Detect which cell encompasses the target text, then output its [x, y] center coordinate. 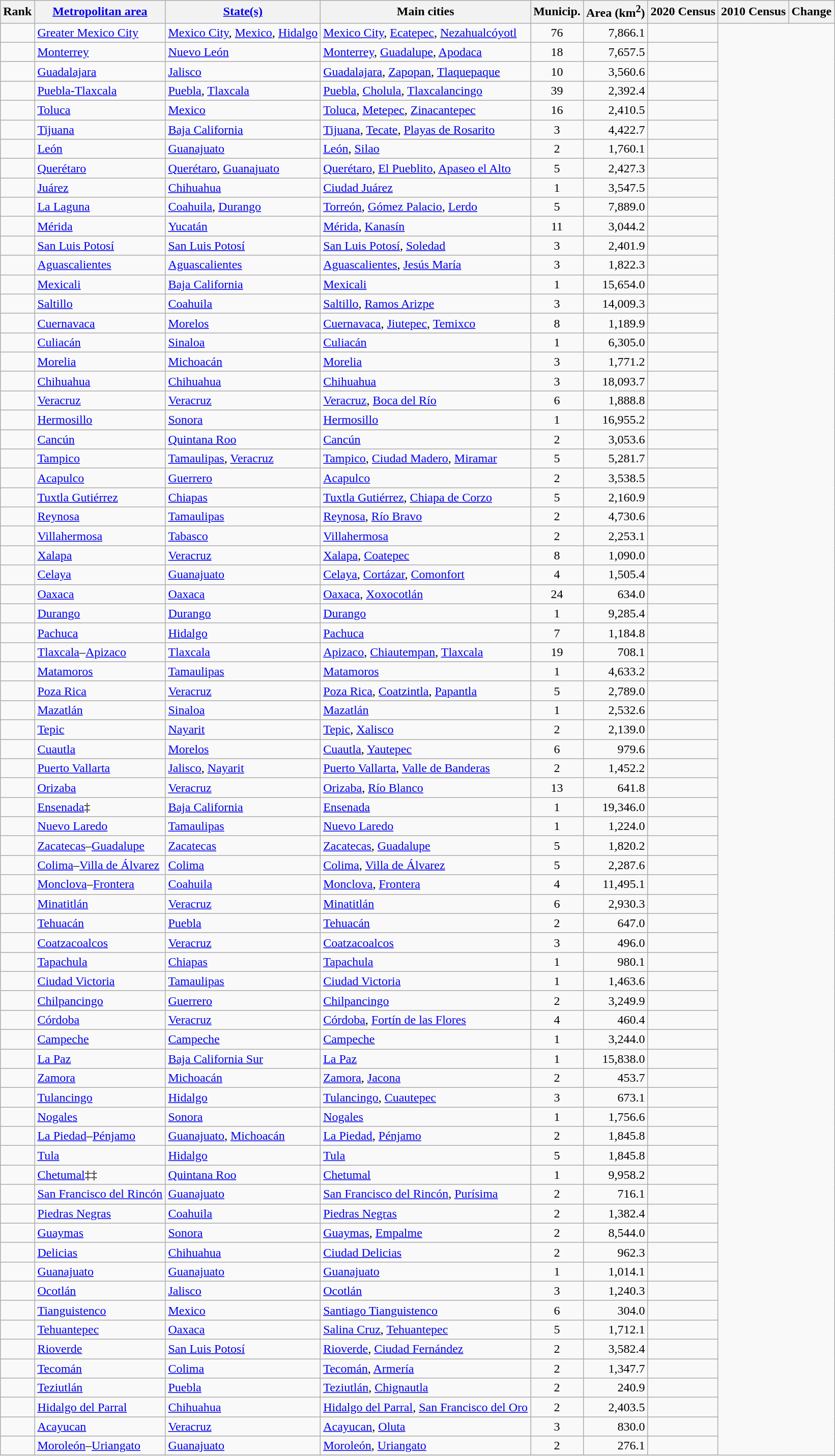
Mexico City, Ecatepec, Nezahualcóyotl [425, 33]
19 [557, 652]
460.4 [616, 1020]
13 [557, 788]
Zacatecas, Guadalupe [425, 846]
Nuevo León [243, 52]
8,544.0 [616, 1233]
3,538.5 [616, 478]
3,582.4 [616, 1349]
Rank [17, 12]
Acayucan [100, 1427]
Saltillo, Ramos Arizpe [425, 304]
4,730.6 [616, 517]
2,392.4 [616, 91]
Toluca [100, 110]
Juárez [100, 188]
1,756.6 [616, 1117]
Tlaxcala–Apizaco [100, 652]
Chetumal‡‡ [100, 1175]
La Laguna [100, 207]
Guanajuato, Michoacán [243, 1136]
Rioverde [100, 1349]
Rioverde, Ciudad Fernández [425, 1349]
1,240.3 [616, 1291]
Apizaco, Chiautempan, Tlaxcala [425, 652]
1,820.2 [616, 846]
Coahuila, Durango [243, 207]
Ciudad Delicias [425, 1252]
Córdoba [100, 1020]
Tecomán, Armería [425, 1369]
Guaymas [100, 1233]
Mérida, Kanasín [425, 226]
16 [557, 110]
634.0 [616, 594]
Cuautla [100, 749]
1,452.2 [616, 768]
496.0 [616, 942]
Teziutlán, Chignautla [425, 1388]
2010 Census [753, 12]
19,346.0 [616, 807]
1,505.4 [616, 575]
18,093.7 [616, 381]
641.8 [616, 788]
1,382.4 [616, 1213]
2,160.9 [616, 497]
Orizaba [100, 788]
3,053.6 [616, 439]
Guaymas, Empalme [425, 1233]
2,789.0 [616, 691]
304.0 [616, 1310]
León [100, 149]
Cuernavaca [100, 323]
Puebla, Tlaxcala [243, 91]
Querétaro, El Pueblito, Apaseo el Alto [425, 168]
3,560.6 [616, 71]
14,009.3 [616, 304]
La Piedad, Pénjamo [425, 1136]
Monclova–Frontera [100, 884]
1,771.2 [616, 362]
9,285.4 [616, 613]
Acayucan, Oluta [425, 1427]
Tulancingo, Cuautepec [425, 1097]
León, Silao [425, 149]
Cuautla, Yautepec [425, 749]
Santiago Tianguistenco [425, 1310]
39 [557, 91]
Colima, Villa de Álvarez [425, 865]
Oaxaca, Xoxocotlán [425, 594]
Querétaro [100, 168]
1,463.6 [616, 981]
Saltillo [100, 304]
2,427.3 [616, 168]
Ensenada [425, 807]
2,403.5 [616, 1407]
San Francisco del Rincón, Purísima [425, 1194]
Tabasco [243, 536]
2,930.3 [616, 904]
1,712.1 [616, 1329]
State(s) [243, 12]
Tepic, Xalisco [425, 730]
7,866.1 [616, 33]
6,305.0 [616, 342]
Veracruz, Boca del Río [425, 400]
2020 Census [683, 12]
Tepic [100, 730]
Tlaxcala [243, 652]
Hidalgo del Parral, San Francisco del Oro [425, 1407]
Xalapa [100, 555]
1,224.0 [616, 826]
Zamora, Jacona [425, 1078]
Delicias [100, 1252]
708.1 [616, 652]
Tijuana [100, 130]
Tehuantepec [100, 1329]
Cuernavaca, Jiutepec, Temixco [425, 323]
Tamaulipas, Veracruz [243, 459]
Poza Rica, Coatzintla, Papantla [425, 691]
Tuxtla Gutiérrez [100, 497]
673.1 [616, 1097]
Córdoba, Fortín de las Flores [425, 1020]
453.7 [616, 1078]
Yucatán [243, 226]
Guadalajara, Zapopan, Tlaquepaque [425, 71]
830.0 [616, 1427]
647.0 [616, 923]
1,189.9 [616, 323]
Tuxtla Gutiérrez, Chiapa de Corzo [425, 497]
Monterrey, Guadalupe, Apodaca [425, 52]
Reynosa [100, 517]
1,822.3 [616, 265]
2,139.0 [616, 730]
980.1 [616, 962]
Chetumal [425, 1175]
3,044.2 [616, 226]
15,838.0 [616, 1059]
La Piedad–Pénjamo [100, 1136]
9,958.2 [616, 1175]
Zacatecas [243, 846]
Mérida [100, 226]
Toluca, Metepec, Zinacantepec [425, 110]
Monterrey [100, 52]
4,422.7 [616, 130]
1,760.1 [616, 149]
7,657.5 [616, 52]
Tijuana, Tecate, Playas de Rosarito [425, 130]
Ciudad Juárez [425, 188]
4,633.2 [616, 671]
Puebla, Cholula, Tlaxcalancingo [425, 91]
Zamora [100, 1078]
Municip. [557, 12]
Orizaba, Río Blanco [425, 788]
Tampico [100, 459]
2,410.5 [616, 110]
Change [812, 12]
76 [557, 33]
Colima–Villa de Álvarez [100, 865]
16,955.2 [616, 420]
Greater Mexico City [100, 33]
3,244.0 [616, 1039]
11 [557, 226]
Tecomán [100, 1369]
Mexico City, Mexico, Hidalgo [243, 33]
1,184.8 [616, 633]
Celaya [100, 575]
2,401.9 [616, 246]
San Luis Potosí, Soledad [425, 246]
10 [557, 71]
San Francisco del Rincón [100, 1194]
11,495.1 [616, 884]
1,888.8 [616, 400]
Tampico, Ciudad Madero, Miramar [425, 459]
Reynosa, Río Bravo [425, 517]
1,347.7 [616, 1369]
Zacatecas–Guadalupe [100, 846]
Xalapa, Coatepec [425, 555]
2,287.6 [616, 865]
Poza Rica [100, 691]
2,253.1 [616, 536]
Area (km2) [616, 12]
Teziutlán [100, 1388]
Torreón, Gómez Palacio, Lerdo [425, 207]
Monclova, Frontera [425, 884]
962.3 [616, 1252]
Celaya, Cortázar, Comonfort [425, 575]
2,532.6 [616, 710]
7 [557, 633]
3,249.9 [616, 1000]
Nayarit [243, 730]
Salina Cruz, Tehuantepec [425, 1329]
Main cities [425, 12]
Moroleón–Uriangato [100, 1446]
1,090.0 [616, 555]
Metropolitan area [100, 12]
15,654.0 [616, 284]
979.6 [616, 749]
Puerto Vallarta [100, 768]
Ensenada‡ [100, 807]
716.1 [616, 1194]
24 [557, 594]
7,889.0 [616, 207]
Baja California Sur [243, 1059]
18 [557, 52]
Tianguistenco [100, 1310]
Tulancingo [100, 1097]
1,014.1 [616, 1271]
240.9 [616, 1388]
Aguascalientes, Jesús María [425, 265]
3,547.5 [616, 188]
5,281.7 [616, 459]
Puebla-Tlaxcala [100, 91]
Jalisco, Nayarit [243, 768]
Querétaro, Guanajuato [243, 168]
Moroleón, Uriangato [425, 1446]
Hidalgo del Parral [100, 1407]
Guadalajara [100, 71]
Puerto Vallarta, Valle de Banderas [425, 768]
276.1 [616, 1446]
